Search for the cell housing the specified text and yield its [x, y] center coordinate. 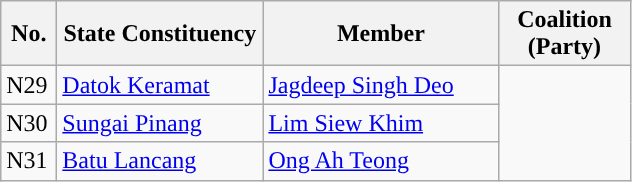
Ong Ah Teong [381, 161]
N31 [29, 161]
Batu Lancang [160, 161]
N30 [29, 123]
Datok Keramat [160, 85]
Coalition (Party) [564, 34]
Sungai Pinang [160, 123]
No. [29, 34]
State Constituency [160, 34]
N29 [29, 85]
Member [381, 34]
Lim Siew Khim [381, 123]
Jagdeep Singh Deo [381, 85]
